Output the [X, Y] coordinate of the center of the cell containing the given text.  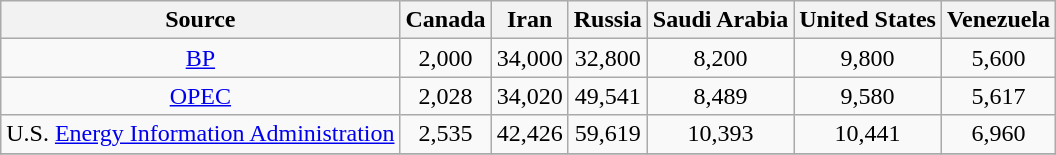
5,600 [998, 58]
49,541 [608, 96]
6,960 [998, 134]
8,489 [720, 96]
32,800 [608, 58]
8,200 [720, 58]
Venezuela [998, 20]
34,000 [530, 58]
2,028 [446, 96]
9,800 [868, 58]
10,441 [868, 134]
59,619 [608, 134]
34,020 [530, 96]
Source [200, 20]
2,535 [446, 134]
U.S. Energy Information Administration [200, 134]
42,426 [530, 134]
BP [200, 58]
2,000 [446, 58]
9,580 [868, 96]
10,393 [720, 134]
United States [868, 20]
Russia [608, 20]
Saudi Arabia [720, 20]
Iran [530, 20]
OPEC [200, 96]
Canada [446, 20]
5,617 [998, 96]
